Return the [x, y] coordinate for the center point of the cell that contains the specified text.  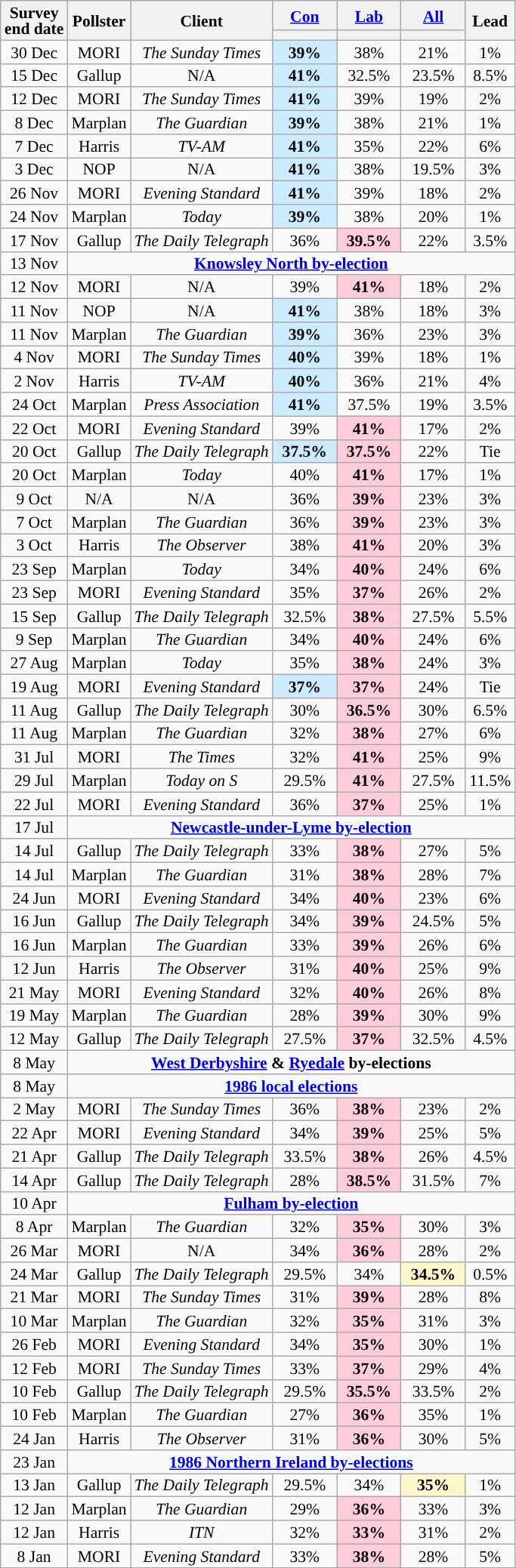
24 Oct [35, 405]
Client [202, 20]
22 Oct [35, 427]
24 Jun [35, 898]
27 Aug [35, 663]
23 Jan [35, 1462]
21 Mar [35, 1297]
23.5% [434, 75]
10 Mar [35, 1321]
26 Feb [35, 1344]
19 Aug [35, 687]
3 Dec [35, 169]
26 Nov [35, 193]
West Derbyshire & Ryedale by-elections [291, 1063]
17 Nov [35, 240]
12 Nov [35, 287]
24 Jan [35, 1439]
35.5% [369, 1391]
17 Jul [35, 827]
Surveyend date [35, 20]
31.5% [434, 1179]
Press Association [202, 405]
15 Sep [35, 616]
4 Nov [35, 358]
8 Jan [35, 1555]
5.5% [490, 616]
12 Dec [35, 100]
8.5% [490, 75]
12 Jun [35, 968]
22 Jul [35, 803]
36.5% [369, 710]
3 Oct [35, 545]
6.5% [490, 710]
7 Dec [35, 146]
2 Nov [35, 380]
14 Apr [35, 1179]
1986 local elections [291, 1086]
12 May [35, 1039]
29 Jul [35, 781]
10 Apr [35, 1203]
31 Jul [35, 756]
9 Oct [35, 498]
24.5% [434, 921]
7 Oct [35, 522]
Lead [490, 20]
12 Feb [35, 1368]
Lab [369, 15]
Newcastle-under-Lyme by-election [291, 827]
13 Jan [35, 1486]
Con [305, 15]
19 May [35, 1015]
ITN [202, 1533]
34.5% [434, 1274]
19.5% [434, 169]
8 Apr [35, 1228]
9 Sep [35, 639]
2 May [35, 1110]
21 May [35, 992]
Fulham by-election [291, 1203]
1986 Northern Ireland by-elections [291, 1462]
21 Apr [35, 1157]
38.5% [369, 1179]
13 Nov [35, 263]
0.5% [490, 1274]
15 Dec [35, 75]
All [434, 15]
26 Mar [35, 1250]
8 Dec [35, 122]
Pollster [98, 20]
24 Nov [35, 216]
39.5% [369, 240]
The Times [202, 756]
22 Apr [35, 1132]
30 Dec [35, 51]
Knowsley North by-election [291, 263]
Today on S [202, 781]
24 Mar [35, 1274]
11.5% [490, 781]
